Capture the cell that displays the provided text and extract its [X, Y] central coordinate. 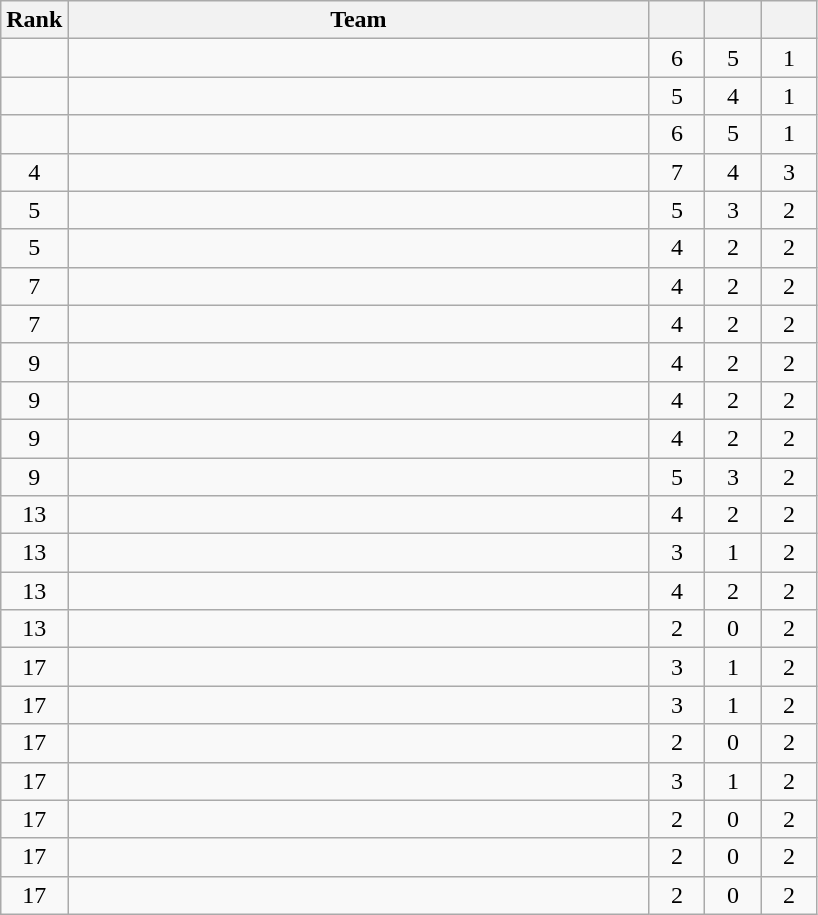
Rank [34, 20]
Team [358, 20]
